From the cell containing the given text, extract its center point as (X, Y) coordinate. 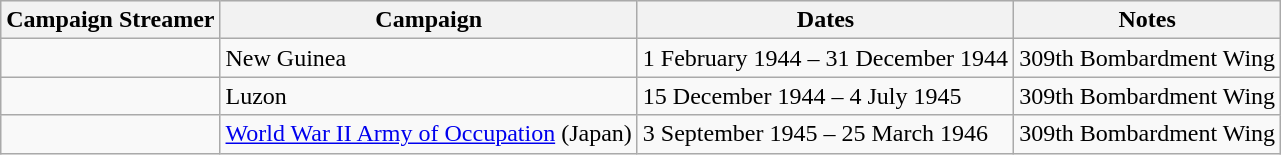
Campaign (428, 20)
World War II Army of Occupation (Japan) (428, 134)
Luzon (428, 96)
3 September 1945 – 25 March 1946 (825, 134)
1 February 1944 – 31 December 1944 (825, 58)
Campaign Streamer (110, 20)
Notes (1148, 20)
Dates (825, 20)
15 December 1944 – 4 July 1945 (825, 96)
New Guinea (428, 58)
